Locate the cell with the specified text and output its (x, y) center coordinate. 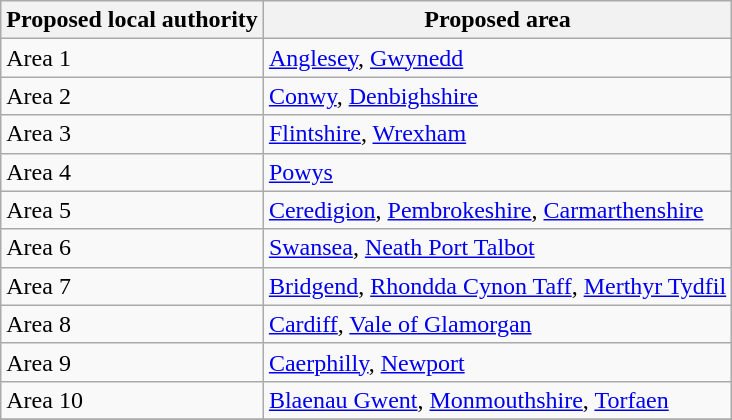
Area 1 (132, 58)
Area 7 (132, 286)
Area 5 (132, 210)
Proposed area (497, 20)
Caerphilly, Newport (497, 362)
Area 3 (132, 134)
Area 8 (132, 324)
Bridgend, Rhondda Cynon Taff, Merthyr Tydfil (497, 286)
Cardiff, Vale of Glamorgan (497, 324)
Area 9 (132, 362)
Ceredigion, Pembrokeshire, Carmarthenshire (497, 210)
Flintshire, Wrexham (497, 134)
Swansea, Neath Port Talbot (497, 248)
Area 6 (132, 248)
Area 10 (132, 400)
Proposed local authority (132, 20)
Area 4 (132, 172)
Conwy, Denbighshire (497, 96)
Blaenau Gwent, Monmouthshire, Torfaen (497, 400)
Anglesey, Gwynedd (497, 58)
Area 2 (132, 96)
Powys (497, 172)
